Pinpoint the cell where the given text exists, returning its (X, Y) midpoint coordinate. 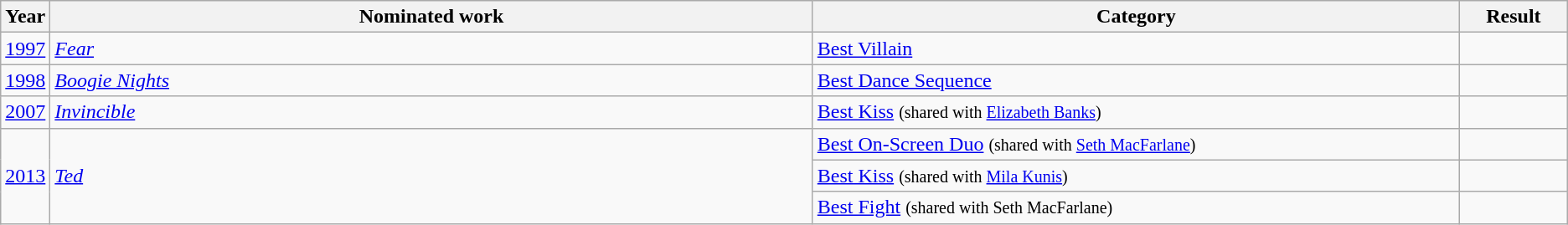
Invincible (431, 112)
Year (25, 17)
Nominated work (431, 17)
Best Kiss (shared with Elizabeth Banks) (1136, 112)
Result (1514, 17)
1998 (25, 80)
1997 (25, 49)
Best On-Screen Duo (shared with Seth MacFarlane) (1136, 144)
Best Villain (1136, 49)
Best Fight (shared with Seth MacFarlane) (1136, 207)
Best Dance Sequence (1136, 80)
Boogie Nights (431, 80)
Best Kiss (shared with Mila Kunis) (1136, 176)
Category (1136, 17)
2013 (25, 176)
Fear (431, 49)
Ted (431, 176)
2007 (25, 112)
